Find where the given text appears and provide that cell's center as (x, y) coordinate. 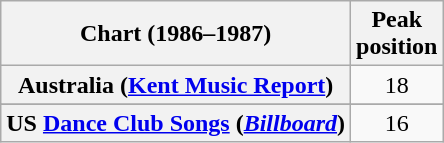
US Dance Club Songs (Billboard) (176, 123)
Australia (Kent Music Report) (176, 85)
16 (397, 123)
Peakposition (397, 34)
18 (397, 85)
Chart (1986–1987) (176, 34)
